From the cell containing the given text, extract its center point as [X, Y] coordinate. 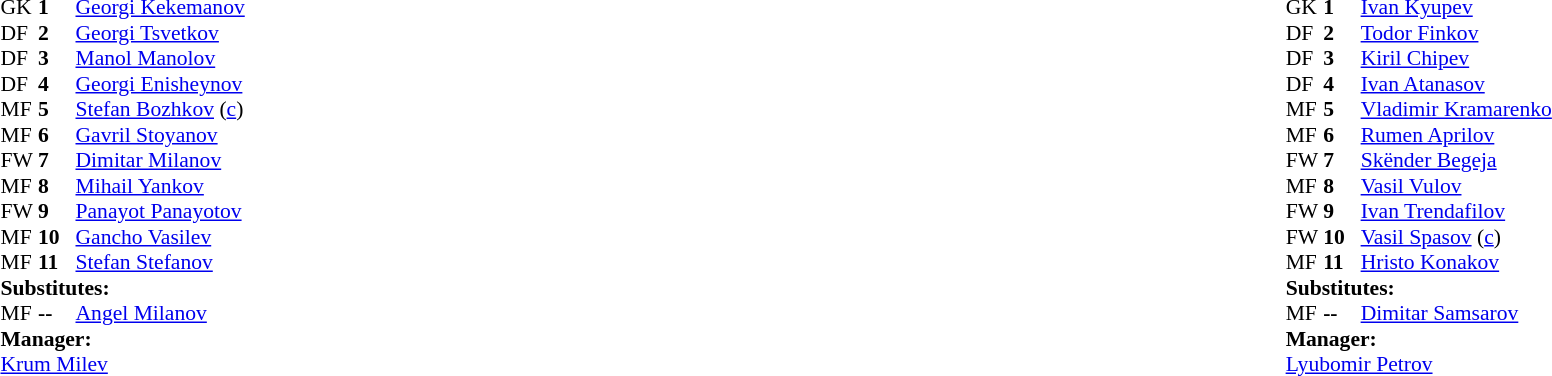
Todor Finkov [1456, 33]
Skënder Begeja [1456, 161]
Dimitar Samsarov [1456, 313]
Panayot Panayotov [160, 211]
Gancho Vasilev [160, 237]
Angel Milanov [160, 313]
Stefan Stefanov [160, 263]
Rumen Aprilov [1456, 135]
Stefan Bozhkov (c) [160, 109]
Vladimir Kramarenko [1456, 109]
Ivan Atanasov [1456, 84]
Georgi Enisheynov [160, 84]
Gavril Stoyanov [160, 135]
Mihail Yankov [160, 186]
Hristo Konakov [1456, 263]
Manol Manolov [160, 59]
Ivan Trendafilov [1456, 211]
Vasil Vulov [1456, 186]
Kiril Chipev [1456, 59]
Georgi Tsvetkov [160, 33]
Vasil Spasov (c) [1456, 237]
Dimitar Milanov [160, 161]
